Return the [X, Y] coordinate for the center point of the cell that contains the specified text.  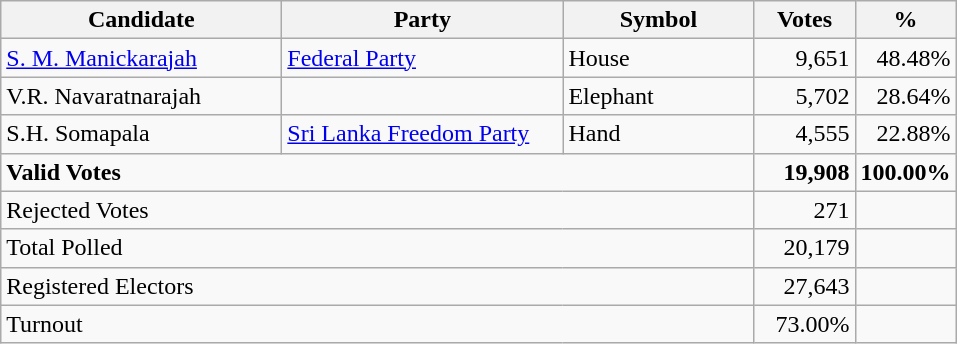
19,908 [804, 172]
S. M. Manickarajah [142, 58]
Total Polled [378, 248]
Sri Lanka Freedom Party [422, 134]
V.R. Navaratnarajah [142, 96]
22.88% [906, 134]
20,179 [804, 248]
Registered Electors [378, 286]
5,702 [804, 96]
Federal Party [422, 58]
Hand [658, 134]
27,643 [804, 286]
9,651 [804, 58]
S.H. Somapala [142, 134]
Party [422, 20]
Symbol [658, 20]
100.00% [906, 172]
Elephant [658, 96]
Candidate [142, 20]
73.00% [804, 324]
28.64% [906, 96]
Rejected Votes [378, 210]
Votes [804, 20]
271 [804, 210]
Valid Votes [378, 172]
4,555 [804, 134]
Turnout [378, 324]
48.48% [906, 58]
% [906, 20]
House [658, 58]
